Output the [X, Y] coordinate of the center of the cell containing the given text.  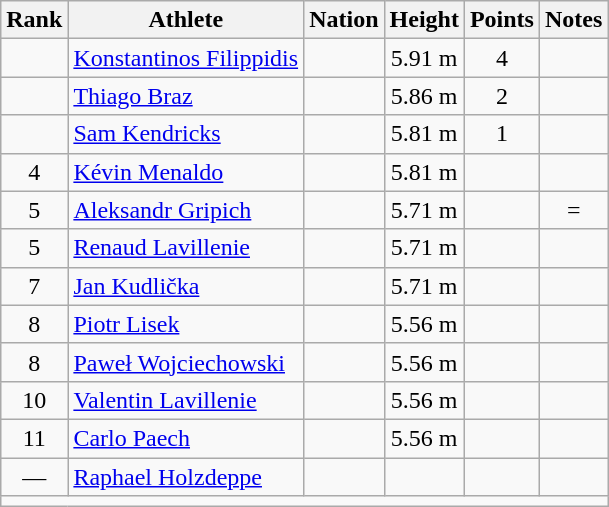
Renaud Lavillenie [186, 248]
10 [34, 400]
Sam Kendricks [186, 134]
5.86 m [424, 96]
Carlo Paech [186, 438]
Athlete [186, 20]
Valentin Lavillenie [186, 400]
Height [424, 20]
5.91 m [424, 58]
Piotr Lisek [186, 324]
2 [502, 96]
Jan Kudlička [186, 286]
Nation [344, 20]
Konstantinos Filippidis [186, 58]
Rank [34, 20]
Thiago Braz [186, 96]
= [573, 210]
Raphael Holzdeppe [186, 477]
Paweł Wojciechowski [186, 362]
11 [34, 438]
Notes [573, 20]
Aleksandr Gripich [186, 210]
Kévin Menaldo [186, 172]
Points [502, 20]
— [34, 477]
7 [34, 286]
1 [502, 134]
